Return [x, y] of the center of cell containing provided text 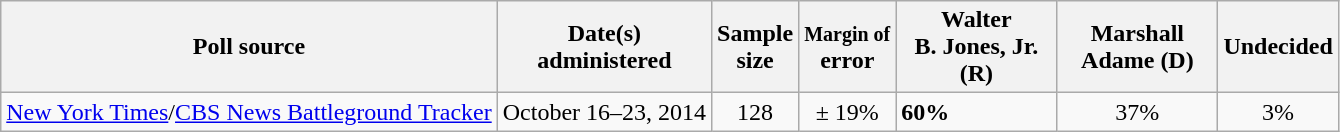
Date(s)administered [604, 47]
Undecided [1278, 47]
Samplesize [756, 47]
October 16–23, 2014 [604, 112]
128 [756, 112]
60% [976, 112]
3% [1278, 112]
Margin oferror [848, 47]
MarshallAdame (D) [1138, 47]
New York Times/CBS News Battleground Tracker [249, 112]
WalterB. Jones, Jr. (R) [976, 47]
Poll source [249, 47]
± 19% [848, 112]
37% [1138, 112]
